For the text-containing cell, return its midpoint in (x, y) coordinate format. 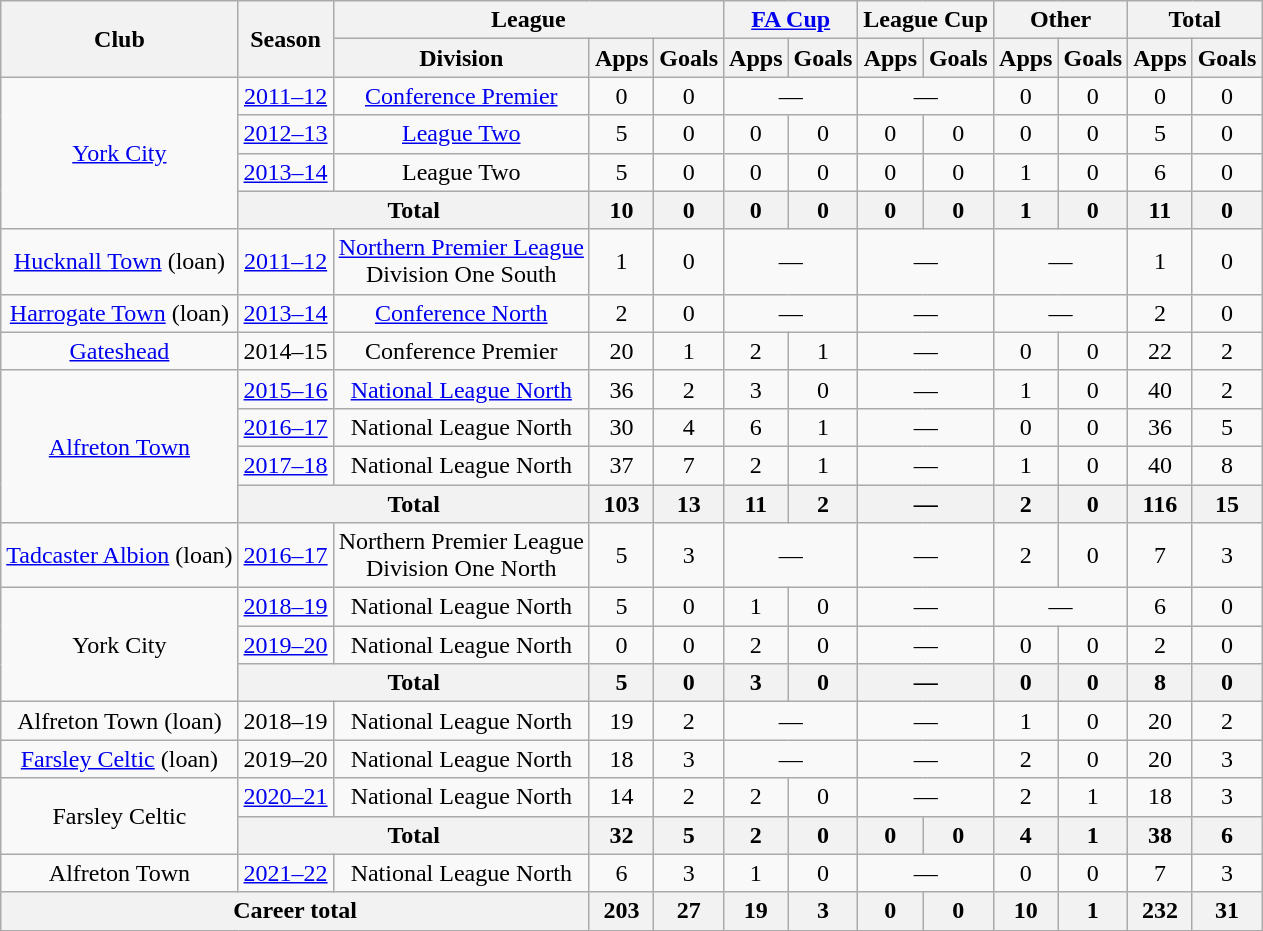
Career total (296, 911)
116 (1160, 503)
31 (1227, 911)
13 (689, 503)
30 (621, 427)
232 (1160, 911)
Harrogate Town (loan) (120, 313)
2017–18 (286, 465)
Hucknall Town (loan) (120, 262)
103 (621, 503)
22 (1160, 351)
2012–13 (286, 134)
League (528, 20)
Gateshead (120, 351)
14 (621, 797)
27 (689, 911)
15 (1227, 503)
Conference North (461, 313)
FA Cup (791, 20)
Tadcaster Albion (loan) (120, 556)
Season (286, 39)
Club (120, 39)
32 (621, 835)
Northern Premier LeagueDivision One North (461, 556)
2020–21 (286, 797)
2021–22 (286, 873)
37 (621, 465)
Alfreton Town (loan) (120, 721)
Farsley Celtic (loan) (120, 759)
League Cup (926, 20)
2014–15 (286, 351)
2015–16 (286, 389)
203 (621, 911)
Division (461, 58)
Farsley Celtic (120, 816)
Other (1061, 20)
Northern Premier LeagueDivision One South (461, 262)
38 (1160, 835)
